Return the [X, Y] coordinate for the center point of the cell that contains the specified text.  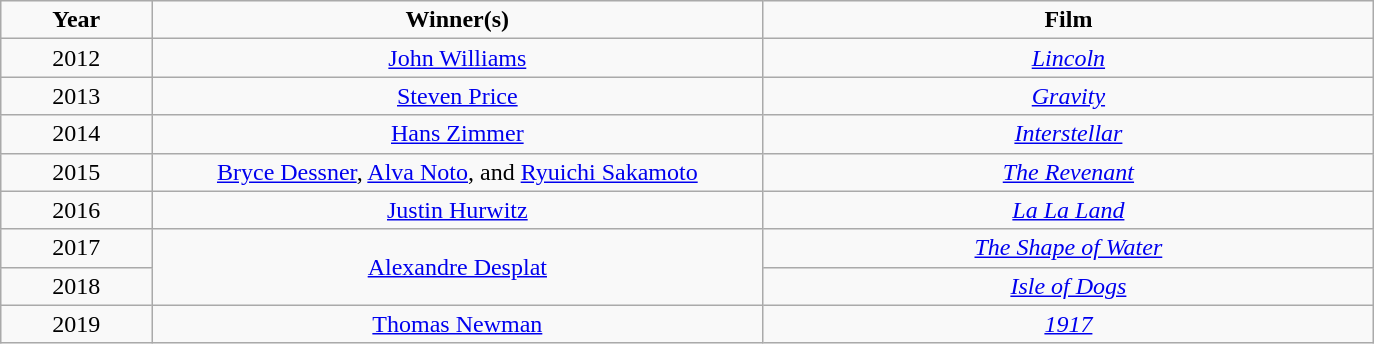
Hans Zimmer [458, 134]
Gravity [1068, 96]
La La Land [1068, 210]
2017 [76, 248]
The Shape of Water [1068, 248]
2016 [76, 210]
2012 [76, 58]
Interstellar [1068, 134]
Thomas Newman [458, 324]
2014 [76, 134]
Steven Price [458, 96]
2019 [76, 324]
Isle of Dogs [1068, 286]
Alexandre Desplat [458, 267]
2015 [76, 172]
Justin Hurwitz [458, 210]
John Williams [458, 58]
Winner(s) [458, 20]
Year [76, 20]
2013 [76, 96]
Lincoln [1068, 58]
1917 [1068, 324]
2018 [76, 286]
Film [1068, 20]
Bryce Dessner, Alva Noto, and Ryuichi Sakamoto [458, 172]
The Revenant [1068, 172]
